Return the [x, y] coordinate for the center point of the cell that contains the specified text.  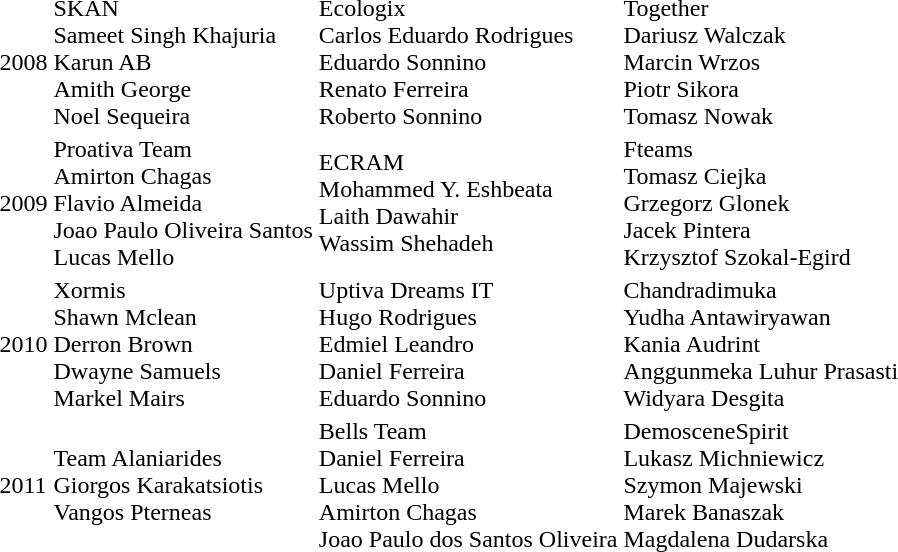
ECRAM Mohammed Y. EshbeataLaith DawahirWassim Shehadeh [468, 203]
Uptiva Dreams IT Hugo RodriguesEdmiel LeandroDaniel FerreiraEduardo Sonnino [468, 344]
Xormis Shawn McleanDerron BrownDwayne SamuelsMarkel Mairs [183, 344]
Proativa Team Amirton ChagasFlavio AlmeidaJoao Paulo Oliveira SantosLucas Mello [183, 203]
